Identify which cell holds the provided text, then report its [x, y] central coordinate. 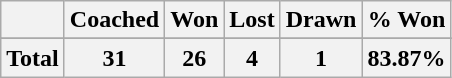
Lost [252, 20]
Won [194, 20]
4 [252, 58]
Total [33, 58]
31 [114, 58]
83.87% [406, 58]
% Won [406, 20]
1 [321, 58]
26 [194, 58]
Drawn [321, 20]
Coached [114, 20]
